Capture the cell that displays the provided text and extract its (x, y) central coordinate. 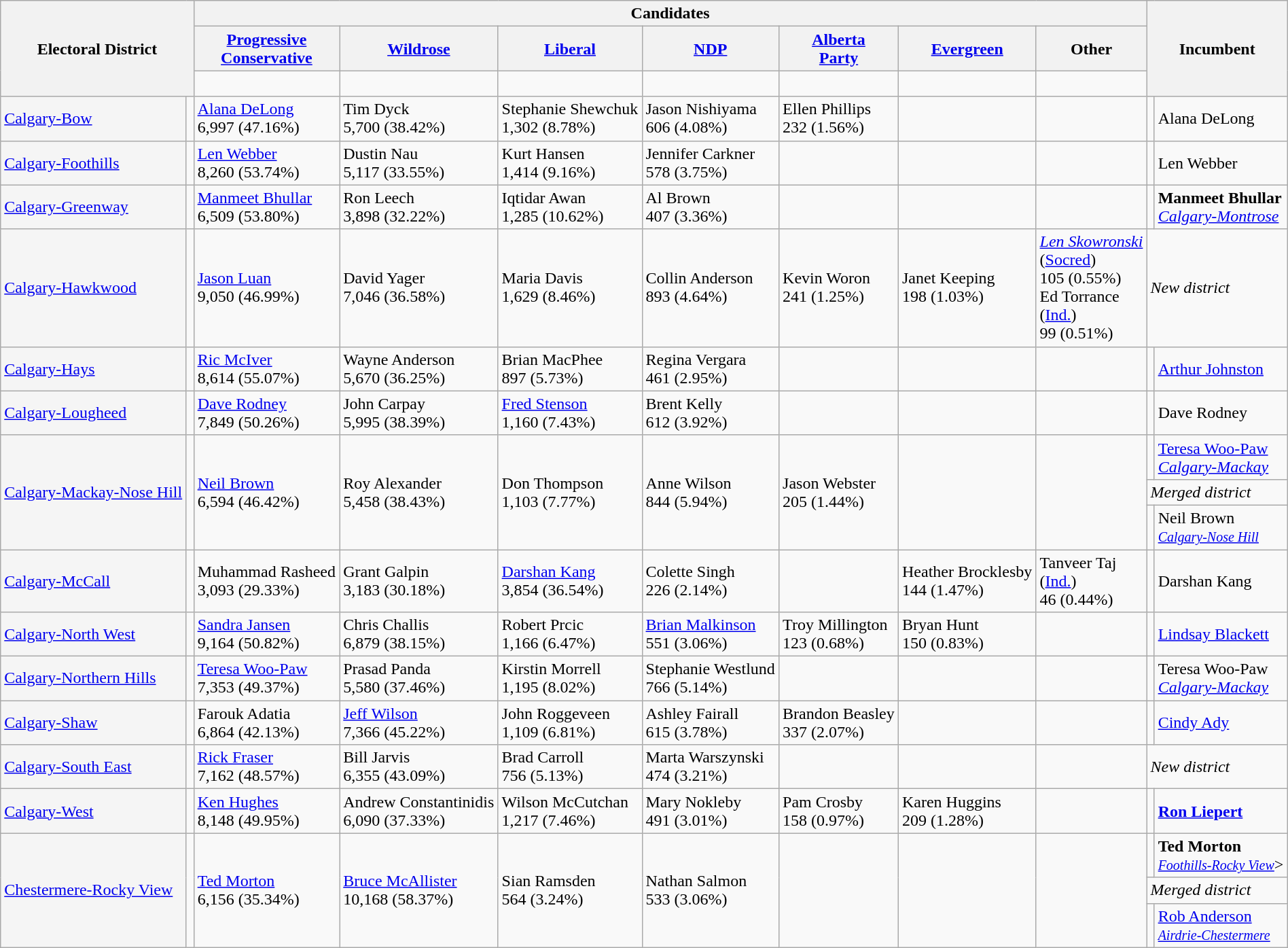
Arthur Johnston (1221, 368)
Janet Keeping198 (1.03%) (967, 288)
Ken Hughes8,148 (49.95%) (266, 811)
Wilson McCutchan1,217 (7.46%) (570, 811)
Prasad Panda5,580 (37.46%) (418, 678)
Troy Millington123 (0.68%) (839, 635)
Brian MacPhee897 (5.73%) (570, 368)
Marta Warszynski474 (3.21%) (711, 767)
Liberal (570, 49)
Jason Webster205 (1.44%) (839, 492)
Heather Brocklesby144 (1.47%) (967, 580)
Anne Wilson844 (5.94%) (711, 492)
Chris Challis6,879 (38.15%) (418, 635)
Sian Ramsden564 (3.24%) (570, 890)
Kurt Hansen1,414 (9.16%) (570, 163)
Rick Fraser7,162 (48.57%) (266, 767)
Dave Rodney (1221, 413)
Alana DeLong6,997 (47.16%) (266, 118)
Neil Brown6,594 (46.42%) (266, 492)
Teresa Woo-Paw7,353 (49.37%) (266, 678)
John Carpay5,995 (38.39%) (418, 413)
David Yager7,046 (36.58%) (418, 288)
Len Webber8,260 (53.74%) (266, 163)
Ted MortonFoothills-Rocky View> (1221, 855)
Bryan Hunt150 (0.83%) (967, 635)
Other (1091, 49)
Len Skowronski(Socred)105 (0.55%)Ed Torrance(Ind.)99 (0.51%) (1091, 288)
Chestermere-Rocky View (94, 890)
Cindy Ady (1221, 723)
Nathan Salmon533 (3.06%) (711, 890)
Roy Alexander5,458 (38.43%) (418, 492)
Jason Luan9,050 (46.99%) (266, 288)
Manmeet Bhullar6,509 (53.80%) (266, 207)
Ron Liepert (1221, 811)
ProgressiveConservative (266, 49)
Calgary-Shaw (94, 723)
Jason Nishiyama606 (4.08%) (711, 118)
Farouk Adatia6,864 (42.13%) (266, 723)
Robert Prcic1,166 (6.47%) (570, 635)
Manmeet BhullarCalgary-Montrose (1221, 207)
Ted Morton6,156 (35.34%) (266, 890)
Kevin Woron241 (1.25%) (839, 288)
Jennifer Carkner578 (3.75%) (711, 163)
Darshan Kang (1221, 580)
Dustin Nau5,117 (33.55%) (418, 163)
Ric McIver8,614 (55.07%) (266, 368)
Al Brown407 (3.36%) (711, 207)
Calgary-South East (94, 767)
Len Webber (1221, 163)
Don Thompson1,103 (7.77%) (570, 492)
Calgary-Foothills (94, 163)
Ashley Fairall615 (3.78%) (711, 723)
John Roggeveen1,109 (6.81%) (570, 723)
Rob AndersonAirdrie-Chestermere (1221, 926)
Neil BrownCalgary-Nose Hill (1221, 527)
Grant Galpin3,183 (30.18%) (418, 580)
Bill Jarvis6,355 (43.09%) (418, 767)
Calgary-Hawkwood (94, 288)
Andrew Constantinidis6,090 (37.33%) (418, 811)
Electoral District (97, 49)
Calgary-Bow (94, 118)
Mary Nokleby491 (3.01%) (711, 811)
Evergreen (967, 49)
Tim Dyck5,700 (38.42%) (418, 118)
Regina Vergara461 (2.95%) (711, 368)
Ron Leech3,898 (32.22%) (418, 207)
Bruce McAllister10,168 (58.37%) (418, 890)
Maria Davis1,629 (8.46%) (570, 288)
AlbertaParty (839, 49)
Dave Rodney7,849 (50.26%) (266, 413)
NDP (711, 49)
Candidates (670, 14)
Stephanie Westlund766 (5.14%) (711, 678)
Pam Crosby158 (0.97%) (839, 811)
Tanveer Taj(Ind.)46 (0.44%) (1091, 580)
Lindsay Blackett (1221, 635)
Jeff Wilson7,366 (45.22%) (418, 723)
Sandra Jansen9,164 (50.82%) (266, 635)
Kirstin Morrell1,195 (8.02%) (570, 678)
Stephanie Shewchuk1,302 (8.78%) (570, 118)
Karen Huggins209 (1.28%) (967, 811)
Calgary-Mackay-Nose Hill (94, 492)
Iqtidar Awan1,285 (10.62%) (570, 207)
Colette Singh226 (2.14%) (711, 580)
Calgary-Greenway (94, 207)
Calgary-Northern Hills (94, 678)
Fred Stenson1,160 (7.43%) (570, 413)
Calgary-McCall (94, 580)
Incumbent (1217, 49)
Calgary-West (94, 811)
Collin Anderson893 (4.64%) (711, 288)
Calgary-Lougheed (94, 413)
Wayne Anderson5,670 (36.25%) (418, 368)
Calgary-North West (94, 635)
Brent Kelly612 (3.92%) (711, 413)
Alana DeLong (1221, 118)
Calgary-Hays (94, 368)
Wildrose (418, 49)
Brian Malkinson551 (3.06%) (711, 635)
Darshan Kang3,854 (36.54%) (570, 580)
Brandon Beasley337 (2.07%) (839, 723)
Muhammad Rasheed3,093 (29.33%) (266, 580)
Ellen Phillips232 (1.56%) (839, 118)
Brad Carroll756 (5.13%) (570, 767)
